For the text-containing cell, return its midpoint in [X, Y] coordinate format. 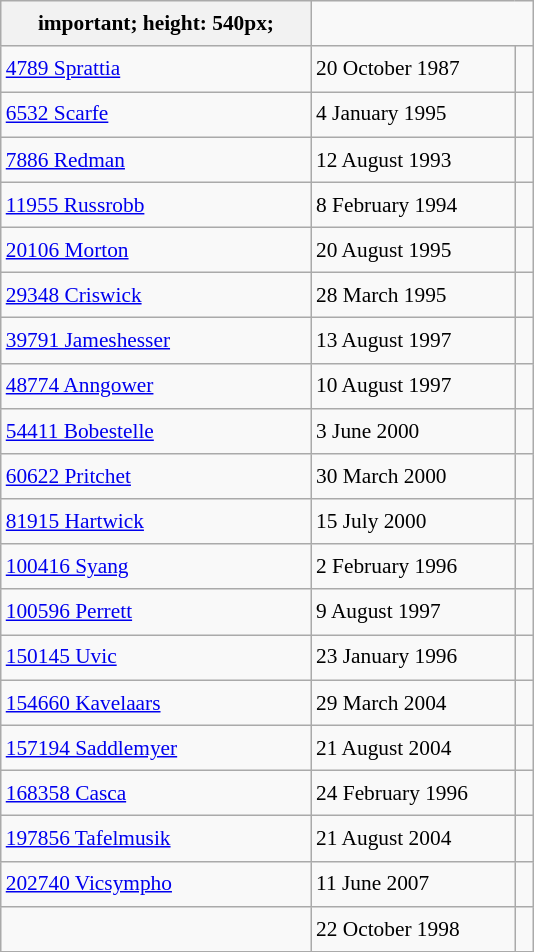
important; height: 540px; [156, 24]
154660 Kavelaars [156, 702]
4 January 1995 [413, 114]
28 March 1995 [413, 296]
7886 Redman [156, 160]
3 June 2000 [413, 430]
13 August 1997 [413, 340]
6532 Scarfe [156, 114]
24 February 1996 [413, 792]
30 March 2000 [413, 476]
54411 Bobestelle [156, 430]
2 February 1996 [413, 566]
12 August 1993 [413, 160]
11 June 2007 [413, 884]
20 October 1987 [413, 68]
20106 Morton [156, 250]
29 March 2004 [413, 702]
8 February 1994 [413, 204]
23 January 1996 [413, 658]
168358 Casca [156, 792]
157194 Saddlemyer [156, 748]
202740 Vicsympho [156, 884]
4789 Sprattia [156, 68]
10 August 1997 [413, 386]
11955 Russrobb [156, 204]
48774 Anngower [156, 386]
100596 Perrett [156, 612]
22 October 1998 [413, 928]
15 July 2000 [413, 522]
60622 Pritchet [156, 476]
150145 Uvic [156, 658]
20 August 1995 [413, 250]
39791 Jameshesser [156, 340]
29348 Criswick [156, 296]
100416 Syang [156, 566]
9 August 1997 [413, 612]
197856 Tafelmusik [156, 838]
81915 Hartwick [156, 522]
